Extract the [X, Y] coordinate from the center of the cell holding the provided text.  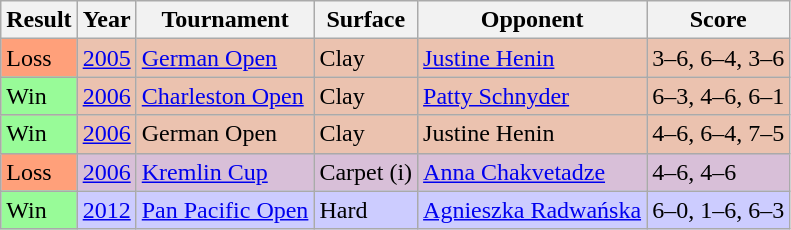
Result [39, 20]
Opponent [532, 20]
2005 [106, 58]
Anna Chakvetadze [532, 172]
Score [718, 20]
4–6, 6–4, 7–5 [718, 134]
Agnieszka Radwańska [532, 210]
6–0, 1–6, 6–3 [718, 210]
Hard [366, 210]
Kremlin Cup [225, 172]
4–6, 4–6 [718, 172]
Tournament [225, 20]
Patty Schnyder [532, 96]
Carpet (i) [366, 172]
2012 [106, 210]
3–6, 6–4, 3–6 [718, 58]
Year [106, 20]
6–3, 4–6, 6–1 [718, 96]
Surface [366, 20]
Pan Pacific Open [225, 210]
Charleston Open [225, 96]
